Return the [x, y] coordinate for the center point of the cell that contains the specified text.  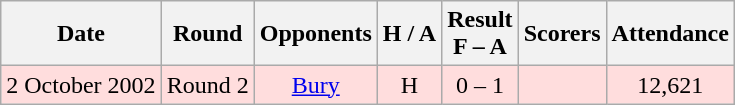
Bury [316, 85]
12,621 [670, 85]
Date [81, 34]
0 – 1 [480, 85]
Attendance [670, 34]
Round 2 [208, 85]
H / A [409, 34]
2 October 2002 [81, 85]
ResultF – A [480, 34]
Scorers [562, 34]
H [409, 85]
Opponents [316, 34]
Round [208, 34]
